Identify which cell holds the provided text, then report its [x, y] central coordinate. 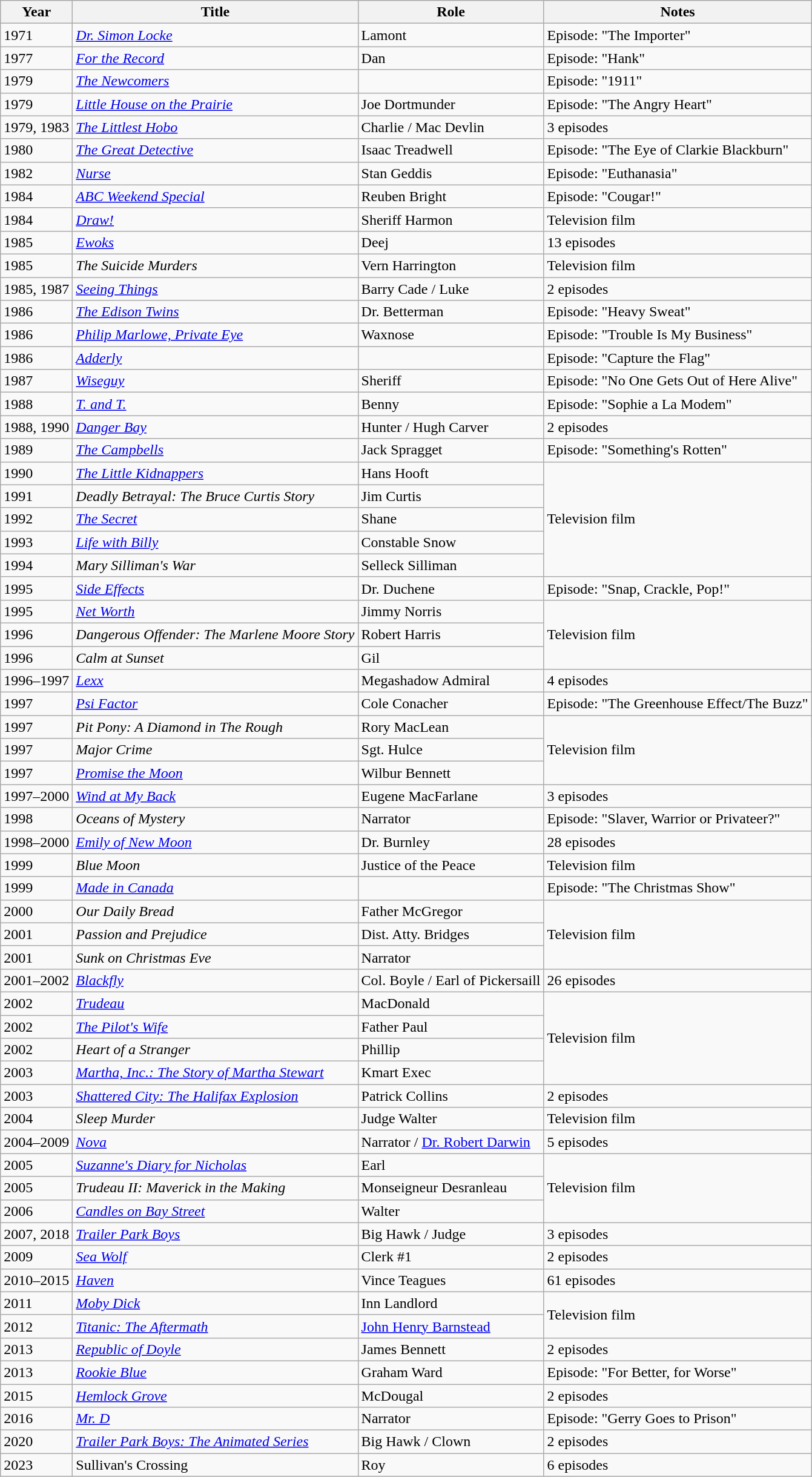
T. and T. [216, 404]
Episode: "Heavy Sweat" [678, 312]
Wiseguy [216, 381]
2015 [36, 1395]
Sheriff [451, 381]
Stan Geddis [451, 173]
Dr. Betterman [451, 312]
Little House on the Prairie [216, 104]
2001–2002 [36, 980]
Father McGregor [451, 911]
The Edison Twins [216, 312]
1979, 1983 [36, 127]
1997–2000 [36, 796]
Passion and Prejudice [216, 934]
Our Daily Bread [216, 911]
Calm at Sunset [216, 657]
Notes [678, 12]
Dangerous Offender: The Marlene Moore Story [216, 634]
Kmart Exec [451, 1073]
Big Hawk / Judge [451, 1234]
Rory MacLean [451, 727]
Walter [451, 1211]
Oceans of Mystery [216, 819]
Sullivan's Crossing [216, 1465]
Dr. Duchene [451, 588]
1988 [36, 404]
Episode: "Snap, Crackle, Pop!" [678, 588]
Mary Silliman's War [216, 565]
Trudeau [216, 1003]
Constable Snow [451, 542]
Pit Pony: A Diamond in The Rough [216, 727]
Graham Ward [451, 1372]
Net Worth [216, 611]
Sgt. Hulce [451, 750]
Selleck Silliman [451, 565]
Ewoks [216, 242]
Haven [216, 1280]
Isaac Treadwell [451, 150]
For the Record [216, 58]
2020 [36, 1442]
Heart of a Stranger [216, 1050]
Promise the Moon [216, 773]
Clerk #1 [451, 1257]
The Suicide Murders [216, 265]
Episode: "Euthanasia" [678, 173]
1980 [36, 150]
Trailer Park Boys: The Animated Series [216, 1442]
Episode: "The Greenhouse Effect/The Buzz" [678, 704]
1998–2000 [36, 842]
Episode: "The Christmas Show" [678, 888]
Deadly Betrayal: The Bruce Curtis Story [216, 496]
The Great Detective [216, 150]
James Bennett [451, 1349]
2004 [36, 1119]
McDougal [451, 1395]
Episode: "Sophie a La Modem" [678, 404]
Role [451, 12]
Vince Teagues [451, 1280]
Dr. Burnley [451, 842]
28 episodes [678, 842]
Blue Moon [216, 865]
Episode: "Capture the Flag" [678, 358]
Hunter / Hugh Carver [451, 427]
Episode: "No One Gets Out of Here Alive" [678, 381]
The Campbells [216, 450]
Barry Cade / Luke [451, 289]
Hemlock Grove [216, 1395]
Emily of New Moon [216, 842]
Big Hawk / Clown [451, 1442]
Jim Curtis [451, 496]
2004–2009 [36, 1142]
1987 [36, 381]
Suzanne's Diary for Nicholas [216, 1165]
Mr. D [216, 1419]
Narrator / Dr. Robert Darwin [451, 1142]
Gil [451, 657]
Episode: "The Importer" [678, 35]
Rookie Blue [216, 1372]
1988, 1990 [36, 427]
1990 [36, 473]
1992 [36, 519]
Episode: "1911" [678, 81]
Benny [451, 404]
Episode: "Trouble Is My Business" [678, 335]
Lamont [451, 35]
26 episodes [678, 980]
Deej [451, 242]
Dr. Simon Locke [216, 35]
Episode: "The Eye of Clarkie Blackburn" [678, 150]
2007, 2018 [36, 1234]
Seeing Things [216, 289]
1994 [36, 565]
MacDonald [451, 1003]
Philip Marlowe, Private Eye [216, 335]
Reuben Bright [451, 196]
Year [36, 12]
13 episodes [678, 242]
2016 [36, 1419]
61 episodes [678, 1280]
2009 [36, 1257]
The Secret [216, 519]
Shattered City: The Halifax Explosion [216, 1096]
Dist. Atty. Bridges [451, 934]
Lexx [216, 681]
5 episodes [678, 1142]
Charlie / Mac Devlin [451, 127]
Episode: "For Better, for Worse" [678, 1372]
Shane [451, 519]
1977 [36, 58]
Sea Wolf [216, 1257]
1996–1997 [36, 681]
1991 [36, 496]
Trudeau II: Maverick in the Making [216, 1188]
Made in Canada [216, 888]
2011 [36, 1303]
Wind at My Back [216, 796]
6 episodes [678, 1465]
Major Crime [216, 750]
Episode: "Something's Rotten" [678, 450]
Nurse [216, 173]
Earl [451, 1165]
Draw! [216, 219]
Megashadow Admiral [451, 681]
Candles on Bay Street [216, 1211]
2012 [36, 1326]
Waxnose [451, 335]
Col. Boyle / Earl of Pickersaill [451, 980]
Sunk on Christmas Eve [216, 957]
Republic of Doyle [216, 1349]
Phillip [451, 1050]
2006 [36, 1211]
John Henry Barnstead [451, 1326]
Episode: "Hank" [678, 58]
Cole Conacher [451, 704]
4 episodes [678, 681]
Judge Walter [451, 1119]
The Littlest Hobo [216, 127]
Martha, Inc.: The Story of Martha Stewart [216, 1073]
Robert Harris [451, 634]
Blackfly [216, 980]
Side Effects [216, 588]
1998 [36, 819]
Danger Bay [216, 427]
Episode: "Gerry Goes to Prison" [678, 1419]
ABC Weekend Special [216, 196]
1989 [36, 450]
2010–2015 [36, 1280]
Adderly [216, 358]
Jack Spragget [451, 450]
Episode: "The Angry Heart" [678, 104]
Episode: "Slaver, Warrior or Privateer?" [678, 819]
Trailer Park Boys [216, 1234]
The Little Kidnappers [216, 473]
1982 [36, 173]
Father Paul [451, 1027]
Justice of the Peace [451, 865]
The Pilot's Wife [216, 1027]
Sleep Murder [216, 1119]
Sheriff Harmon [451, 219]
Roy [451, 1465]
Dan [451, 58]
Eugene MacFarlane [451, 796]
Vern Harrington [451, 265]
1985, 1987 [36, 289]
2000 [36, 911]
Joe Dortmunder [451, 104]
Moby Dick [216, 1303]
1993 [36, 542]
Titanic: The Aftermath [216, 1326]
Wilbur Bennett [451, 773]
Hans Hooft [451, 473]
Nova [216, 1142]
Jimmy Norris [451, 611]
Inn Landlord [451, 1303]
Life with Billy [216, 542]
1971 [36, 35]
Monseigneur Desranleau [451, 1188]
Patrick Collins [451, 1096]
Title [216, 12]
Episode: "Cougar!" [678, 196]
Psi Factor [216, 704]
2023 [36, 1465]
The Newcomers [216, 81]
